Determine the [x, y] coordinate at the center of the cell enclosing the given text.  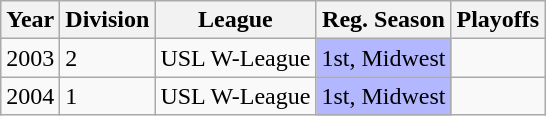
Playoffs [498, 20]
2 [108, 58]
1 [108, 96]
Division [108, 20]
Reg. Season [384, 20]
2004 [30, 96]
2003 [30, 58]
Year [30, 20]
League [236, 20]
